Scan for the cell matching the given text and deliver its (X, Y) coordinate at center. 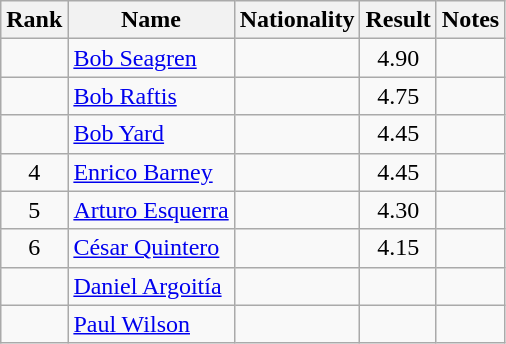
4.30 (398, 210)
Paul Wilson (151, 324)
Name (151, 20)
Result (398, 20)
4.75 (398, 96)
Nationality (297, 20)
César Quintero (151, 248)
4 (34, 172)
4.90 (398, 58)
Notes (470, 20)
4.15 (398, 248)
Enrico Barney (151, 172)
Bob Yard (151, 134)
6 (34, 248)
Bob Raftis (151, 96)
Daniel Argoitía (151, 286)
Bob Seagren (151, 58)
5 (34, 210)
Arturo Esquerra (151, 210)
Rank (34, 20)
